Capture the cell that displays the provided text and extract its (X, Y) central coordinate. 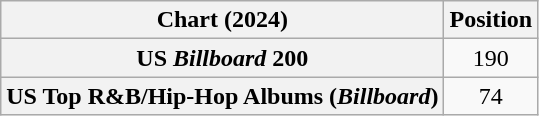
US Billboard 200 (222, 58)
190 (491, 58)
Position (491, 20)
Chart (2024) (222, 20)
US Top R&B/Hip-Hop Albums (Billboard) (222, 96)
74 (491, 96)
